Identify which cell holds the provided text, then report its (x, y) central coordinate. 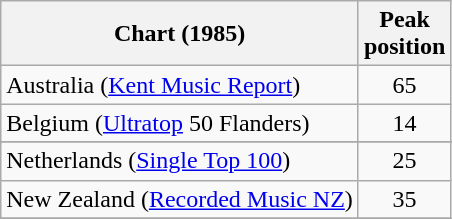
65 (404, 85)
Netherlands (Single Top 100) (180, 161)
14 (404, 123)
35 (404, 199)
25 (404, 161)
Belgium (Ultratop 50 Flanders) (180, 123)
Chart (1985) (180, 34)
Australia (Kent Music Report) (180, 85)
Peakposition (404, 34)
New Zealand (Recorded Music NZ) (180, 199)
